Locate the cell with the specified text and output its [X, Y] center coordinate. 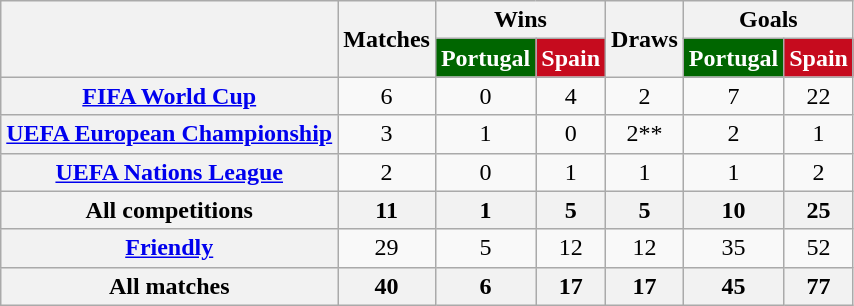
FIFA World Cup [170, 96]
Draws [645, 39]
25 [819, 210]
11 [387, 210]
4 [571, 96]
77 [819, 286]
7 [733, 96]
2** [645, 134]
3 [387, 134]
40 [387, 286]
UEFA Nations League [170, 172]
10 [733, 210]
Goals [768, 20]
52 [819, 248]
45 [733, 286]
29 [387, 248]
22 [819, 96]
All matches [170, 286]
Matches [387, 39]
Friendly [170, 248]
UEFA European Championship [170, 134]
Wins [520, 20]
35 [733, 248]
All competitions [170, 210]
